Extract the (x, y) coordinate from the center of the cell holding the provided text.  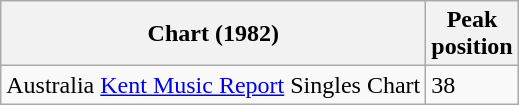
Chart (1982) (214, 34)
Australia Kent Music Report Singles Chart (214, 85)
38 (472, 85)
Peakposition (472, 34)
